Scan for the cell matching the given text and deliver its (x, y) coordinate at center. 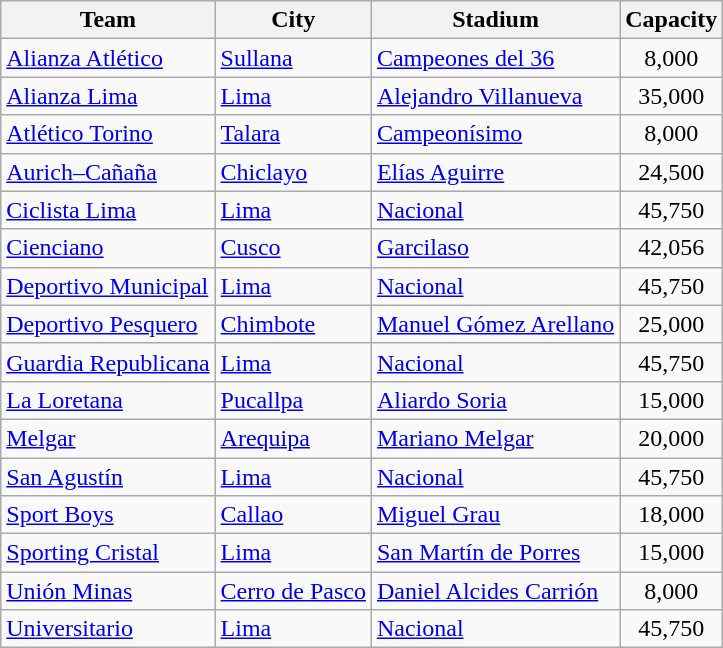
Universitario (108, 629)
42,056 (672, 248)
Sporting Cristal (108, 553)
Campeonísimo (495, 134)
Cienciano (108, 248)
Elías Aguirre (495, 172)
25,000 (672, 324)
San Martín de Porres (495, 553)
Garcilaso (495, 248)
Aurich–Cañaña (108, 172)
Unión Minas (108, 591)
La Loretana (108, 400)
Stadium (495, 20)
Chiclayo (293, 172)
Sport Boys (108, 515)
Sullana (293, 58)
Miguel Grau (495, 515)
Capacity (672, 20)
City (293, 20)
Deportivo Pesquero (108, 324)
Deportivo Municipal (108, 286)
Arequipa (293, 438)
18,000 (672, 515)
Mariano Melgar (495, 438)
24,500 (672, 172)
Pucallpa (293, 400)
Aliardo Soria (495, 400)
Chimbote (293, 324)
Alianza Lima (108, 96)
Ciclista Lima (108, 210)
Manuel Gómez Arellano (495, 324)
Guardia Republicana (108, 362)
Callao (293, 515)
Cusco (293, 248)
20,000 (672, 438)
Team (108, 20)
Melgar (108, 438)
Atlético Torino (108, 134)
Alianza Atlético (108, 58)
Alejandro Villanueva (495, 96)
Daniel Alcides Carrión (495, 591)
Campeones del 36 (495, 58)
Talara (293, 134)
Cerro de Pasco (293, 591)
San Agustín (108, 477)
35,000 (672, 96)
